Locate the cell with the specified text and output its (x, y) center coordinate. 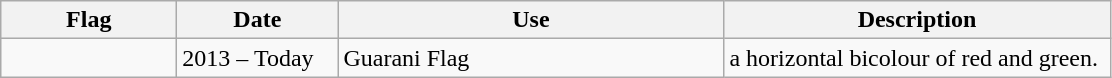
Guarani Flag (531, 58)
2013 – Today (258, 58)
Flag (89, 20)
a horizontal bicolour of red and green. (917, 58)
Description (917, 20)
Date (258, 20)
Use (531, 20)
